Find where the given text appears and provide that cell's center as (X, Y) coordinate. 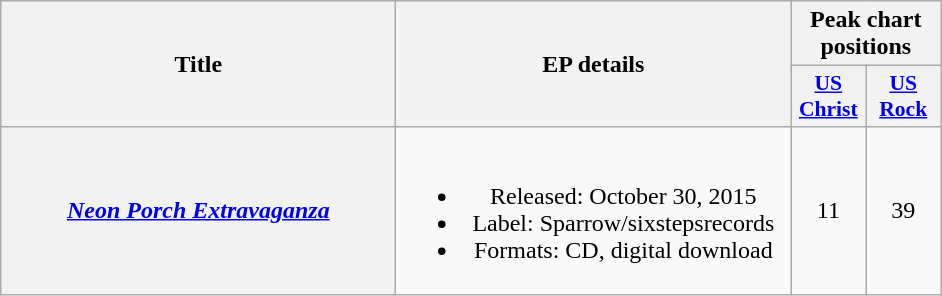
Title (198, 64)
Peak chart positions (866, 34)
Released: October 30, 2015Label: Sparrow/sixstepsrecordsFormats: CD, digital download (594, 210)
USRock (904, 96)
Neon Porch Extravaganza (198, 210)
39 (904, 210)
USChrist (828, 96)
11 (828, 210)
EP details (594, 64)
